Output the [x, y] coordinate of the center of the cell containing the given text.  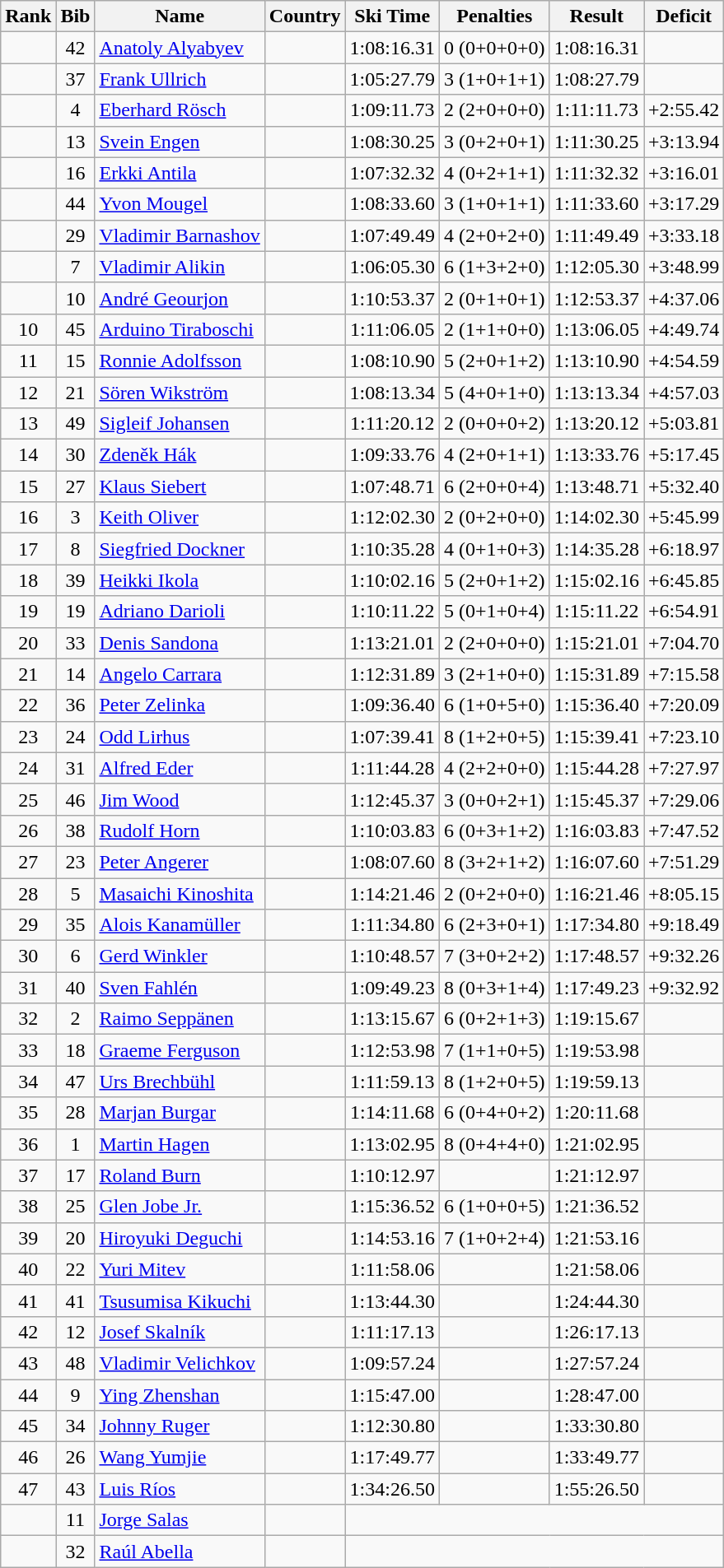
1:17:49.23 [596, 988]
1:12:31.89 [392, 674]
+7:15.58 [684, 674]
Sören Wikström [180, 393]
1:10:53.37 [392, 298]
4 (0+1+0+3) [494, 549]
Alfred Eder [180, 768]
Odd Lirhus [180, 737]
+5:03.81 [684, 424]
+7:04.70 [684, 643]
1:15:39.41 [596, 737]
+4:57.03 [684, 393]
Zdeněk Hák [180, 455]
1:27:57.24 [596, 1363]
Adriano Darioli [180, 612]
1:10:48.57 [392, 956]
6 (2+3+0+1) [494, 925]
8 [76, 549]
Alois Kanamüller [180, 925]
1:09:49.23 [392, 988]
Arduino Tiraboschi [180, 329]
1:17:34.80 [596, 925]
Sigleif Johansen [180, 424]
Johnny Ruger [180, 1426]
Jim Wood [180, 799]
6 (1+3+2+0) [494, 267]
Anatoly Alyabyev [180, 48]
+5:32.40 [684, 486]
1:11:34.80 [392, 925]
1:15:47.00 [392, 1395]
1:20:11.68 [596, 1113]
1:05:27.79 [392, 79]
+3:16.01 [684, 173]
3 [76, 518]
1:12:05.30 [596, 267]
Ski Time [392, 16]
Siegfried Dockner [180, 549]
1:13:20.12 [596, 424]
Graeme Ferguson [180, 1050]
1:14:35.28 [596, 549]
6 (0+2+1+3) [494, 1019]
4 (2+0+2+0) [494, 235]
1:09:57.24 [392, 1363]
Klaus Siebert [180, 486]
Wang Yumjie [180, 1458]
1:11:59.13 [392, 1082]
+7:29.06 [684, 799]
Bib [76, 16]
0 (0+0+0+0) [494, 48]
1:15:31.89 [596, 674]
7 (1+0+2+4) [494, 1238]
1:17:48.57 [596, 956]
1:21:36.52 [596, 1207]
1:08:07.60 [392, 862]
1:08:27.79 [596, 79]
1:17:49.77 [392, 1458]
1:10:35.28 [392, 549]
+6:45.85 [684, 580]
Vladimir Alikin [180, 267]
1:11:11.73 [596, 110]
1:11:44.28 [392, 768]
1:07:32.32 [392, 173]
4 [76, 110]
+9:32.26 [684, 956]
1:33:30.80 [596, 1426]
1:11:32.32 [596, 173]
8 (0+3+1+4) [494, 988]
8 (3+2+1+2) [494, 862]
+2:55.42 [684, 110]
3 (0+2+0+1) [494, 142]
7 [76, 267]
+7:20.09 [684, 705]
Heikki Ikola [180, 580]
1:26:17.13 [596, 1332]
6 (0+3+1+2) [494, 831]
9 [76, 1395]
1:15:02.16 [596, 580]
2 (0+0+0+2) [494, 424]
1:55:26.50 [596, 1489]
1:11:33.60 [596, 204]
1:14:53.16 [392, 1238]
2 (0+1+0+1) [494, 298]
1:13:02.95 [392, 1144]
1:11:58.06 [392, 1269]
1:11:49.49 [596, 235]
4 (2+2+0+0) [494, 768]
1:13:44.30 [392, 1300]
1:07:49.49 [392, 235]
André Geourjon [180, 298]
1:24:44.30 [596, 1300]
3 (2+1+0+0) [494, 674]
4 (2+0+1+1) [494, 455]
1:16:03.83 [596, 831]
Rudolf Horn [180, 831]
Name [180, 16]
+7:51.29 [684, 862]
1:06:05.30 [392, 267]
Sven Fahlén [180, 988]
1:19:59.13 [596, 1082]
1:13:06.05 [596, 329]
1:10:12.97 [392, 1175]
3 (0+0+2+1) [494, 799]
Ronnie Adolfsson [180, 361]
Raúl Abella [180, 1552]
5 (0+1+0+4) [494, 612]
Vladimir Barnashov [180, 235]
1:07:48.71 [392, 486]
1:21:12.97 [596, 1175]
+3:33.18 [684, 235]
1:13:48.71 [596, 486]
7 (1+1+0+5) [494, 1050]
6 (2+0+0+4) [494, 486]
2 (1+1+0+0) [494, 329]
1:15:36.52 [392, 1207]
+4:37.06 [684, 298]
+9:18.49 [684, 925]
Vladimir Velichkov [180, 1363]
1:12:02.30 [392, 518]
Country [305, 16]
48 [76, 1363]
1:15:44.28 [596, 768]
1:19:53.98 [596, 1050]
5 [76, 893]
1:11:20.12 [392, 424]
1:09:33.76 [392, 455]
1:08:33.60 [392, 204]
1:11:06.05 [392, 329]
1:14:21.46 [392, 893]
Deficit [684, 16]
1:11:17.13 [392, 1332]
Roland Burn [180, 1175]
1:15:36.40 [596, 705]
+7:47.52 [684, 831]
1:21:53.16 [596, 1238]
1:13:10.90 [596, 361]
Peter Angerer [180, 862]
+7:23.10 [684, 737]
Frank Ullrich [180, 79]
7 (3+0+2+2) [494, 956]
+4:54.59 [684, 361]
6 (1+0+5+0) [494, 705]
Yvon Mougel [180, 204]
1:12:30.80 [392, 1426]
Svein Engen [180, 142]
+6:18.97 [684, 549]
Penalties [494, 16]
1 [76, 1144]
Masaichi Kinoshita [180, 893]
1:11:30.25 [596, 142]
+7:27.97 [684, 768]
Hiroyuki Deguchi [180, 1238]
1:16:07.60 [596, 862]
Peter Zelinka [180, 705]
Angelo Carrara [180, 674]
1:12:45.37 [392, 799]
Tsusumisa Kikuchi [180, 1300]
1:13:33.76 [596, 455]
+3:13.94 [684, 142]
49 [76, 424]
1:08:30.25 [392, 142]
1:19:15.67 [596, 1019]
Rank [28, 16]
+5:45.99 [684, 518]
+3:17.29 [684, 204]
8 (0+4+4+0) [494, 1144]
+4:49.74 [684, 329]
+3:48.99 [684, 267]
Marjan Burgar [180, 1113]
+9:32.92 [684, 988]
1:34:26.50 [392, 1489]
1:09:11.73 [392, 110]
+5:17.45 [684, 455]
Luis Ríos [180, 1489]
4 (0+2+1+1) [494, 173]
1:14:02.30 [596, 518]
1:14:11.68 [392, 1113]
1:28:47.00 [596, 1395]
Gerd Winkler [180, 956]
1:10:02.16 [392, 580]
1:33:49.77 [596, 1458]
1:15:11.22 [596, 612]
Jorge Salas [180, 1520]
6 (0+4+0+2) [494, 1113]
1:10:11.22 [392, 612]
Ying Zhenshan [180, 1395]
2 [76, 1019]
1:21:02.95 [596, 1144]
1:13:15.67 [392, 1019]
1:12:53.37 [596, 298]
1:13:13.34 [596, 393]
1:08:13.34 [392, 393]
Yuri Mitev [180, 1269]
1:15:45.37 [596, 799]
1:07:39.41 [392, 737]
Result [596, 16]
1:12:53.98 [392, 1050]
Eberhard Rösch [180, 110]
1:15:21.01 [596, 643]
1:21:58.06 [596, 1269]
1:08:10.90 [392, 361]
Martin Hagen [180, 1144]
Urs Brechbühl [180, 1082]
5 (4+0+1+0) [494, 393]
Raimo Seppänen [180, 1019]
1:13:21.01 [392, 643]
1:09:36.40 [392, 705]
6 (1+0+0+5) [494, 1207]
Josef Skalník [180, 1332]
6 [76, 956]
+8:05.15 [684, 893]
1:10:03.83 [392, 831]
Keith Oliver [180, 518]
Glen Jobe Jr. [180, 1207]
Denis Sandona [180, 643]
1:16:21.46 [596, 893]
+6:54.91 [684, 612]
Erkki Antila [180, 173]
